Scan for the cell matching the given text and deliver its [X, Y] coordinate at center. 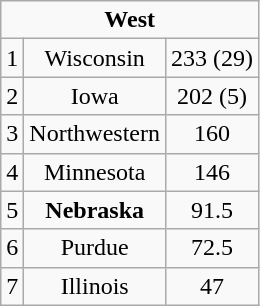
Illinois [95, 286]
Northwestern [95, 134]
160 [212, 134]
5 [12, 210]
72.5 [212, 248]
146 [212, 172]
47 [212, 286]
Iowa [95, 96]
91.5 [212, 210]
7 [12, 286]
Minnesota [95, 172]
202 (5) [212, 96]
2 [12, 96]
Purdue [95, 248]
1 [12, 58]
West [130, 20]
4 [12, 172]
Nebraska [95, 210]
Wisconsin [95, 58]
6 [12, 248]
233 (29) [212, 58]
3 [12, 134]
